Return [X, Y] of the center of cell containing provided text 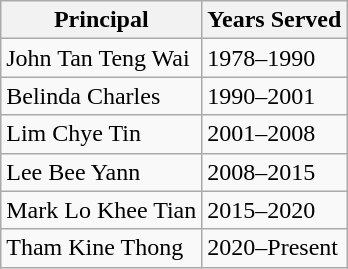
Tham Kine Thong [102, 248]
2020–Present [274, 248]
2008–2015 [274, 172]
Mark Lo Khee Tian [102, 210]
2001–2008 [274, 134]
John Tan Teng Wai [102, 58]
2015–2020 [274, 210]
1990–2001 [274, 96]
1978–1990 [274, 58]
Lee Bee Yann [102, 172]
Years Served [274, 20]
Principal [102, 20]
Belinda Charles [102, 96]
Lim Chye Tin [102, 134]
